For the text-containing cell, return its midpoint in (x, y) coordinate format. 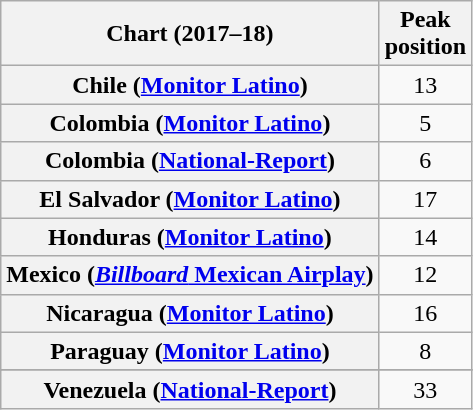
Nicaragua (Monitor Latino) (190, 313)
Venezuela (National-Report) (190, 389)
Peakposition (425, 34)
12 (425, 275)
Colombia (Monitor Latino) (190, 123)
Chile (Monitor Latino) (190, 85)
Mexico (Billboard Mexican Airplay) (190, 275)
6 (425, 161)
Chart (2017–18) (190, 34)
Honduras (Monitor Latino) (190, 237)
El Salvador (Monitor Latino) (190, 199)
Paraguay (Monitor Latino) (190, 351)
16 (425, 313)
33 (425, 389)
5 (425, 123)
17 (425, 199)
13 (425, 85)
14 (425, 237)
8 (425, 351)
Colombia (National-Report) (190, 161)
